Return (X, Y) of the center of cell containing provided text 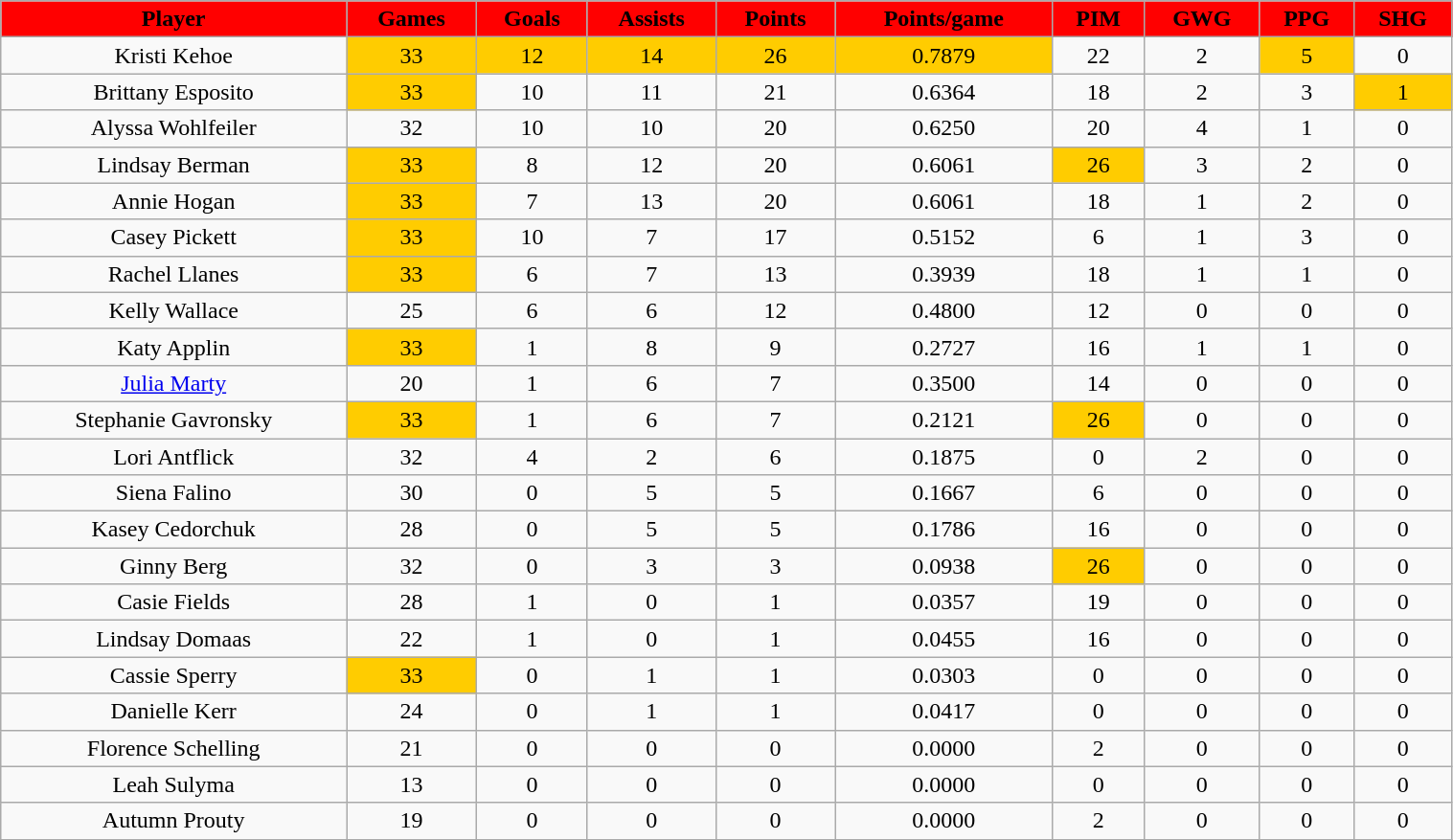
Florence Schelling (174, 748)
0.3939 (944, 274)
Kristi Kehoe (174, 56)
Points/game (944, 19)
Lindsay Domaas (174, 639)
Danielle Kerr (174, 712)
PIM (1099, 19)
Ginny Berg (174, 566)
0.1667 (944, 493)
0.2727 (944, 347)
Points (776, 19)
11 (651, 92)
17 (776, 238)
0.1875 (944, 457)
Games (412, 19)
25 (412, 310)
PPG (1306, 19)
Lindsay Berman (174, 165)
Alyssa Wohlfeiler (174, 128)
0.6250 (944, 128)
0.0938 (944, 566)
Rachel Llanes (174, 274)
Brittany Esposito (174, 92)
Goals (532, 19)
Cassie Sperry (174, 675)
Katy Applin (174, 347)
30 (412, 493)
Kasey Cedorchuk (174, 530)
Casey Pickett (174, 238)
0.7879 (944, 56)
0.5152 (944, 238)
0.0357 (944, 602)
Leah Sulyma (174, 784)
0.0417 (944, 712)
0.1786 (944, 530)
Casie Fields (174, 602)
Kelly Wallace (174, 310)
Autumn Prouty (174, 821)
Assists (651, 19)
Player (174, 19)
0.0455 (944, 639)
SHG (1402, 19)
0.3500 (944, 383)
24 (412, 712)
0.0303 (944, 675)
9 (776, 347)
Siena Falino (174, 493)
Julia Marty (174, 383)
GWG (1202, 19)
Annie Hogan (174, 201)
0.6364 (944, 92)
Stephanie Gavronsky (174, 420)
Lori Antflick (174, 457)
0.2121 (944, 420)
0.4800 (944, 310)
